Locate the cell with the specified text and output its (x, y) center coordinate. 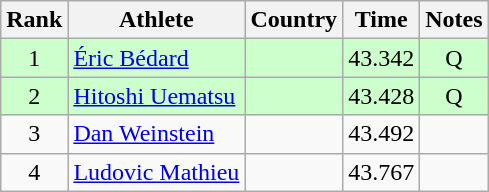
43.767 (382, 172)
2 (34, 96)
Athlete (156, 20)
4 (34, 172)
3 (34, 134)
Dan Weinstein (156, 134)
1 (34, 58)
Éric Bédard (156, 58)
Ludovic Mathieu (156, 172)
Country (294, 20)
43.428 (382, 96)
Hitoshi Uematsu (156, 96)
43.342 (382, 58)
43.492 (382, 134)
Notes (454, 20)
Time (382, 20)
Rank (34, 20)
